Capture the cell that displays the provided text and extract its [x, y] central coordinate. 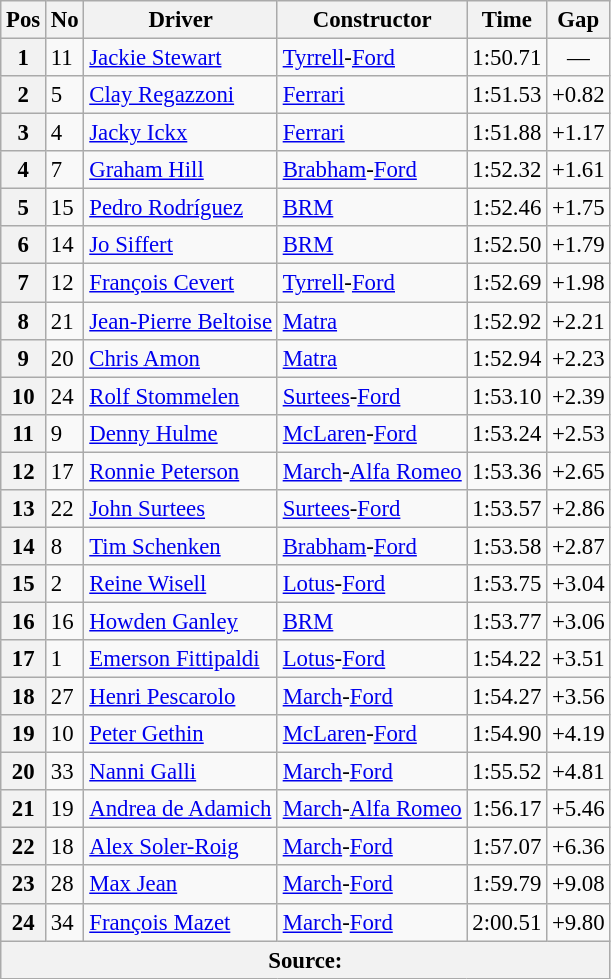
+1.98 [578, 283]
Max Jean [180, 885]
Graham Hill [180, 170]
1:52.69 [507, 283]
Source: [306, 960]
+0.82 [578, 95]
23 [24, 885]
Jacky Ickx [180, 133]
Gap [578, 20]
1:53.58 [507, 546]
+1.79 [578, 245]
François Cevert [180, 283]
Jean-Pierre Beltoise [180, 321]
Denny Hulme [180, 433]
1:55.52 [507, 772]
François Mazet [180, 922]
1:57.07 [507, 847]
Clay Regazzoni [180, 95]
Andrea de Adamich [180, 809]
John Surtees [180, 509]
1:59.79 [507, 885]
Henri Pescarolo [180, 697]
1:53.10 [507, 396]
+3.56 [578, 697]
1:51.88 [507, 133]
1:51.53 [507, 95]
+5.46 [578, 809]
2:00.51 [507, 922]
+3.04 [578, 584]
1:50.71 [507, 58]
+2.21 [578, 321]
Jackie Stewart [180, 58]
+2.39 [578, 396]
Tim Schenken [180, 546]
Howden Ganley [180, 621]
+4.81 [578, 772]
+6.36 [578, 847]
1:52.50 [507, 245]
+2.86 [578, 509]
+4.19 [578, 734]
+3.06 [578, 621]
1:52.92 [507, 321]
1:52.94 [507, 358]
Driver [180, 20]
1:54.90 [507, 734]
34 [65, 922]
1:53.75 [507, 584]
+3.51 [578, 659]
Constructor [372, 20]
+1.61 [578, 170]
No [65, 20]
Rolf Stommelen [180, 396]
1:52.32 [507, 170]
+2.23 [578, 358]
Emerson Fittipaldi [180, 659]
1:52.46 [507, 208]
+2.65 [578, 471]
Pos [24, 20]
28 [65, 885]
6 [24, 245]
1:53.24 [507, 433]
+1.17 [578, 133]
Ronnie Peterson [180, 471]
Alex Soler-Roig [180, 847]
1:54.27 [507, 697]
Chris Amon [180, 358]
1:53.36 [507, 471]
1:56.17 [507, 809]
1:53.57 [507, 509]
1:54.22 [507, 659]
33 [65, 772]
Time [507, 20]
Nanni Galli [180, 772]
+9.08 [578, 885]
13 [24, 509]
+9.80 [578, 922]
3 [24, 133]
Reine Wisell [180, 584]
Jo Siffert [180, 245]
+2.87 [578, 546]
Peter Gethin [180, 734]
+2.53 [578, 433]
+1.75 [578, 208]
— [578, 58]
1:53.77 [507, 621]
27 [65, 697]
Pedro Rodríguez [180, 208]
